Search for the cell housing the specified text and yield its [X, Y] center coordinate. 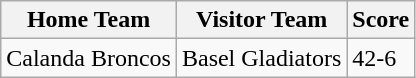
Visitor Team [261, 20]
Basel Gladiators [261, 58]
Score [381, 20]
Home Team [89, 20]
Calanda Broncos [89, 58]
42-6 [381, 58]
